Locate the cell with the specified text and output its (X, Y) center coordinate. 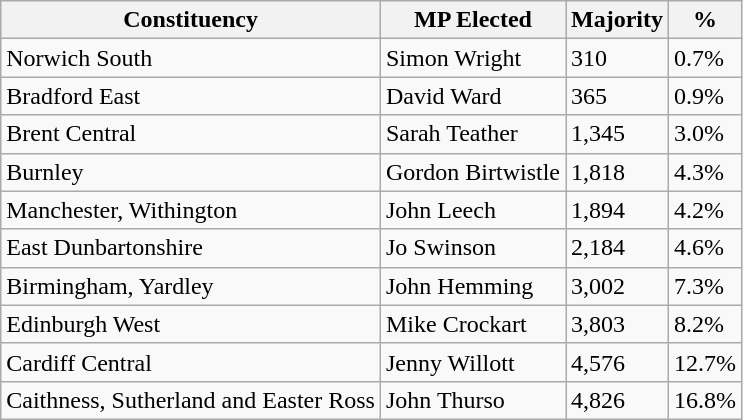
4.2% (706, 210)
1,894 (618, 210)
365 (618, 96)
Jo Swinson (472, 248)
3,002 (618, 286)
0.9% (706, 96)
Gordon Birtwistle (472, 172)
Caithness, Sutherland and Easter Ross (191, 400)
East Dunbartonshire (191, 248)
Manchester, Withington (191, 210)
Simon Wright (472, 58)
1,345 (618, 134)
4.6% (706, 248)
Edinburgh West (191, 324)
David Ward (472, 96)
John Hemming (472, 286)
John Thurso (472, 400)
1,818 (618, 172)
4.3% (706, 172)
8.2% (706, 324)
John Leech (472, 210)
Burnley (191, 172)
Sarah Teather (472, 134)
16.8% (706, 400)
Mike Crockart (472, 324)
3.0% (706, 134)
7.3% (706, 286)
Majority (618, 20)
Cardiff Central (191, 362)
Birmingham, Yardley (191, 286)
% (706, 20)
Brent Central (191, 134)
310 (618, 58)
Bradford East (191, 96)
12.7% (706, 362)
Jenny Willott (472, 362)
2,184 (618, 248)
MP Elected (472, 20)
Norwich South (191, 58)
3,803 (618, 324)
0.7% (706, 58)
4,576 (618, 362)
Constituency (191, 20)
4,826 (618, 400)
